Locate the cell with the specified text and output its [x, y] center coordinate. 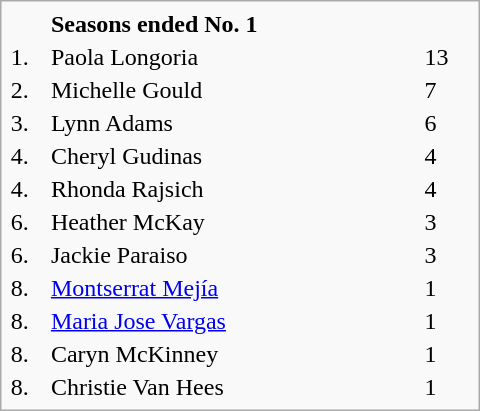
Jackie Paraiso [234, 255]
1. [28, 57]
Montserrat Mejía [234, 288]
Heather McKay [234, 222]
2. [28, 90]
Seasons ended No. 1 [234, 24]
Cheryl Gudinas [234, 156]
Lynn Adams [234, 123]
Rhonda Rajsich [234, 189]
6 [447, 123]
Caryn McKinney [234, 354]
3. [28, 123]
Maria Jose Vargas [234, 321]
7 [447, 90]
Paola Longoria [234, 57]
13 [447, 57]
Michelle Gould [234, 90]
Christie Van Hees [234, 387]
